Identify which cell holds the provided text, then report its [X, Y] central coordinate. 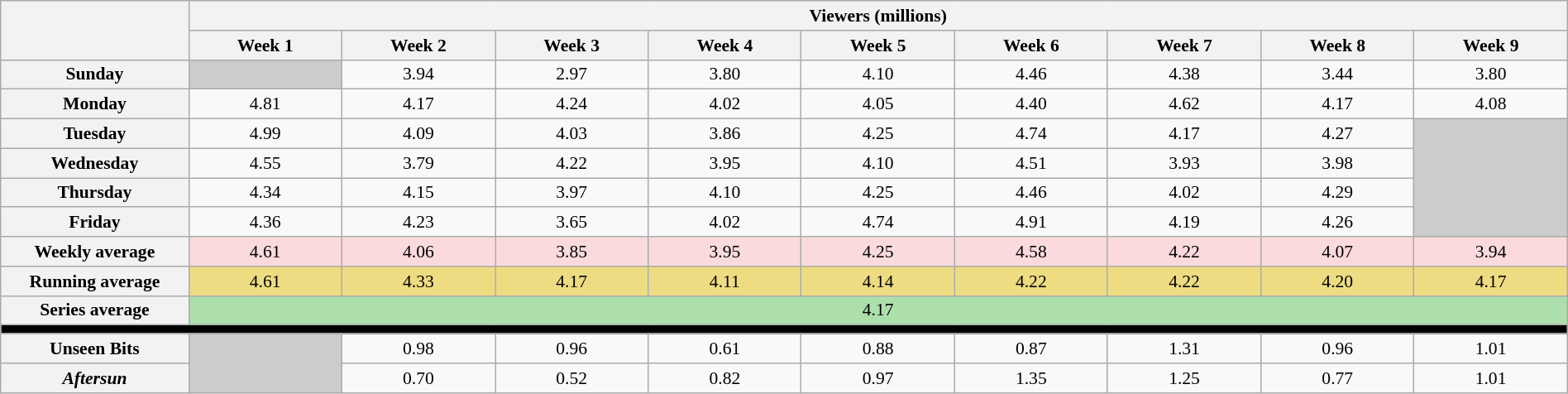
4.62 [1184, 104]
0.82 [724, 378]
3.98 [1338, 163]
3.65 [572, 223]
Week 8 [1338, 46]
4.06 [418, 252]
Week 7 [1184, 46]
0.98 [418, 348]
Unseen Bits [94, 348]
4.29 [1338, 193]
Week 4 [724, 46]
Wednesday [94, 163]
Aftersun [94, 378]
4.81 [265, 104]
Friday [94, 223]
4.36 [265, 223]
4.27 [1338, 134]
Running average [94, 281]
4.15 [418, 193]
Viewers (millions) [878, 16]
4.11 [724, 281]
Weekly average [94, 252]
0.88 [878, 348]
3.85 [572, 252]
4.24 [572, 104]
0.70 [418, 378]
1.31 [1184, 348]
3.97 [572, 193]
4.09 [418, 134]
3.86 [724, 134]
Week 5 [878, 46]
0.52 [572, 378]
0.97 [878, 378]
Week 6 [1030, 46]
4.14 [878, 281]
1.35 [1030, 378]
4.03 [572, 134]
4.38 [1184, 74]
4.58 [1030, 252]
3.79 [418, 163]
4.26 [1338, 223]
4.91 [1030, 223]
4.07 [1338, 252]
1.25 [1184, 378]
Tuesday [94, 134]
4.51 [1030, 163]
Series average [94, 310]
4.33 [418, 281]
4.05 [878, 104]
0.77 [1338, 378]
Monday [94, 104]
0.61 [724, 348]
Week 3 [572, 46]
Thursday [94, 193]
4.23 [418, 223]
4.40 [1030, 104]
Sunday [94, 74]
3.44 [1338, 74]
Week 9 [1490, 46]
Week 1 [265, 46]
4.20 [1338, 281]
3.93 [1184, 163]
4.99 [265, 134]
4.08 [1490, 104]
Week 2 [418, 46]
4.19 [1184, 223]
2.97 [572, 74]
4.34 [265, 193]
4.55 [265, 163]
0.87 [1030, 348]
